Find where the given text appears and provide that cell's center as [X, Y] coordinate. 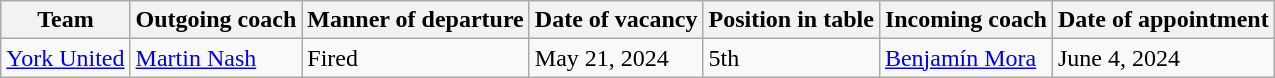
May 21, 2024 [616, 58]
5th [791, 58]
Incoming coach [966, 20]
Team [66, 20]
June 4, 2024 [1163, 58]
York United [66, 58]
Position in table [791, 20]
Benjamín Mora [966, 58]
Martin Nash [216, 58]
Fired [416, 58]
Date of appointment [1163, 20]
Manner of departure [416, 20]
Outgoing coach [216, 20]
Date of vacancy [616, 20]
